Provide the (x, y) coordinate of the cell's center where the given text is located.  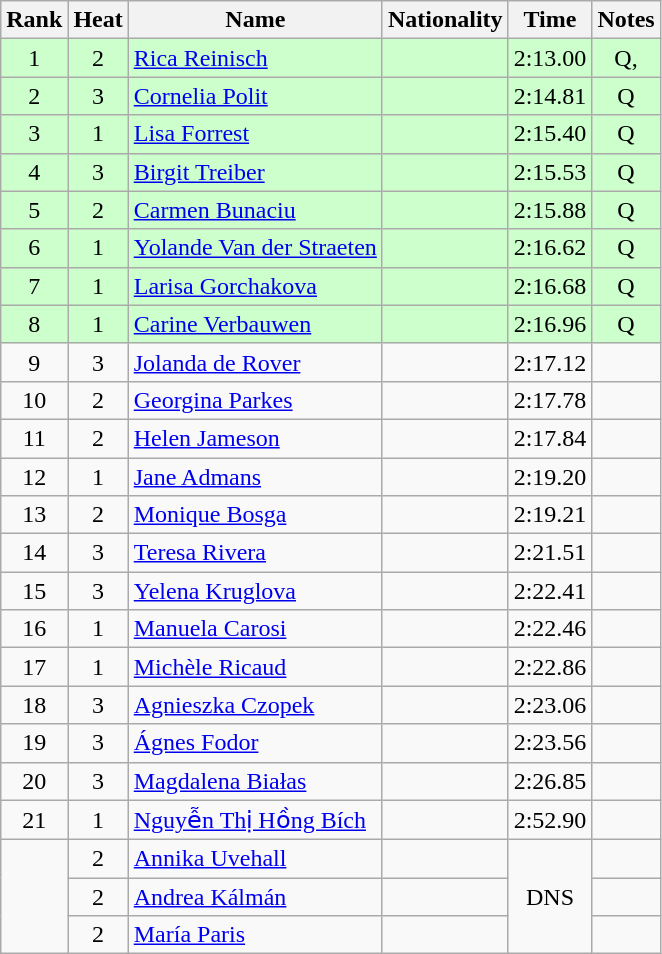
2:23.56 (550, 743)
DNS (550, 897)
Teresa Rivera (255, 553)
13 (34, 515)
Yelena Kruglova (255, 591)
Cornelia Polit (255, 96)
Georgina Parkes (255, 400)
20 (34, 781)
2:19.21 (550, 515)
17 (34, 667)
Carmen Bunaciu (255, 210)
Andrea Kálmán (255, 897)
5 (34, 210)
Birgit Treiber (255, 172)
12 (34, 477)
Yolande Van der Straeten (255, 248)
Agnieszka Czopek (255, 705)
19 (34, 743)
2:17.84 (550, 438)
2:15.40 (550, 134)
2:22.41 (550, 591)
Heat (98, 20)
Monique Bosga (255, 515)
2:16.62 (550, 248)
2:26.85 (550, 781)
21 (34, 820)
15 (34, 591)
8 (34, 324)
Nguyễn Thị Hồng Bích (255, 820)
2:15.53 (550, 172)
Carine Verbauwen (255, 324)
6 (34, 248)
10 (34, 400)
2:13.00 (550, 58)
Larisa Gorchakova (255, 286)
16 (34, 629)
9 (34, 362)
2:52.90 (550, 820)
4 (34, 172)
Jane Admans (255, 477)
Rica Reinisch (255, 58)
Q, (626, 58)
2:17.78 (550, 400)
2:16.68 (550, 286)
11 (34, 438)
2:21.51 (550, 553)
Rank (34, 20)
2:23.06 (550, 705)
Magdalena Białas (255, 781)
María Paris (255, 935)
Lisa Forrest (255, 134)
7 (34, 286)
Name (255, 20)
14 (34, 553)
2:16.96 (550, 324)
2:19.20 (550, 477)
Jolanda de Rover (255, 362)
2:17.12 (550, 362)
2:22.86 (550, 667)
18 (34, 705)
2:15.88 (550, 210)
Michèle Ricaud (255, 667)
Nationality (445, 20)
Manuela Carosi (255, 629)
2:22.46 (550, 629)
Helen Jameson (255, 438)
Ágnes Fodor (255, 743)
Annika Uvehall (255, 859)
Notes (626, 20)
Time (550, 20)
2:14.81 (550, 96)
